Extract the [X, Y] coordinate from the center of the cell holding the provided text.  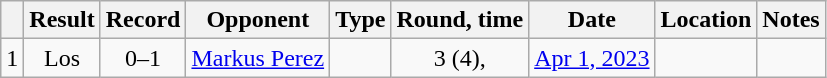
Location [706, 20]
Type [360, 20]
0–1 [143, 58]
Los [62, 58]
Apr 1, 2023 [592, 58]
Date [592, 20]
Result [62, 20]
Opponent [258, 20]
Notes [791, 20]
1 [12, 58]
3 (4), [460, 58]
Record [143, 20]
Round, time [460, 20]
Markus Perez [258, 58]
